From the cell containing the given text, extract its center point as (X, Y) coordinate. 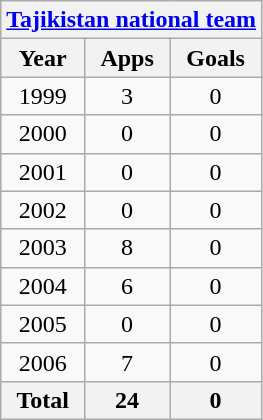
Tajikistan national team (132, 20)
Total (43, 400)
2006 (43, 362)
2004 (43, 286)
Year (43, 58)
24 (128, 400)
7 (128, 362)
Apps (128, 58)
2002 (43, 210)
Goals (216, 58)
8 (128, 248)
2000 (43, 134)
2005 (43, 324)
2001 (43, 172)
3 (128, 96)
1999 (43, 96)
2003 (43, 248)
6 (128, 286)
